Return (x, y) of the center of cell containing provided text 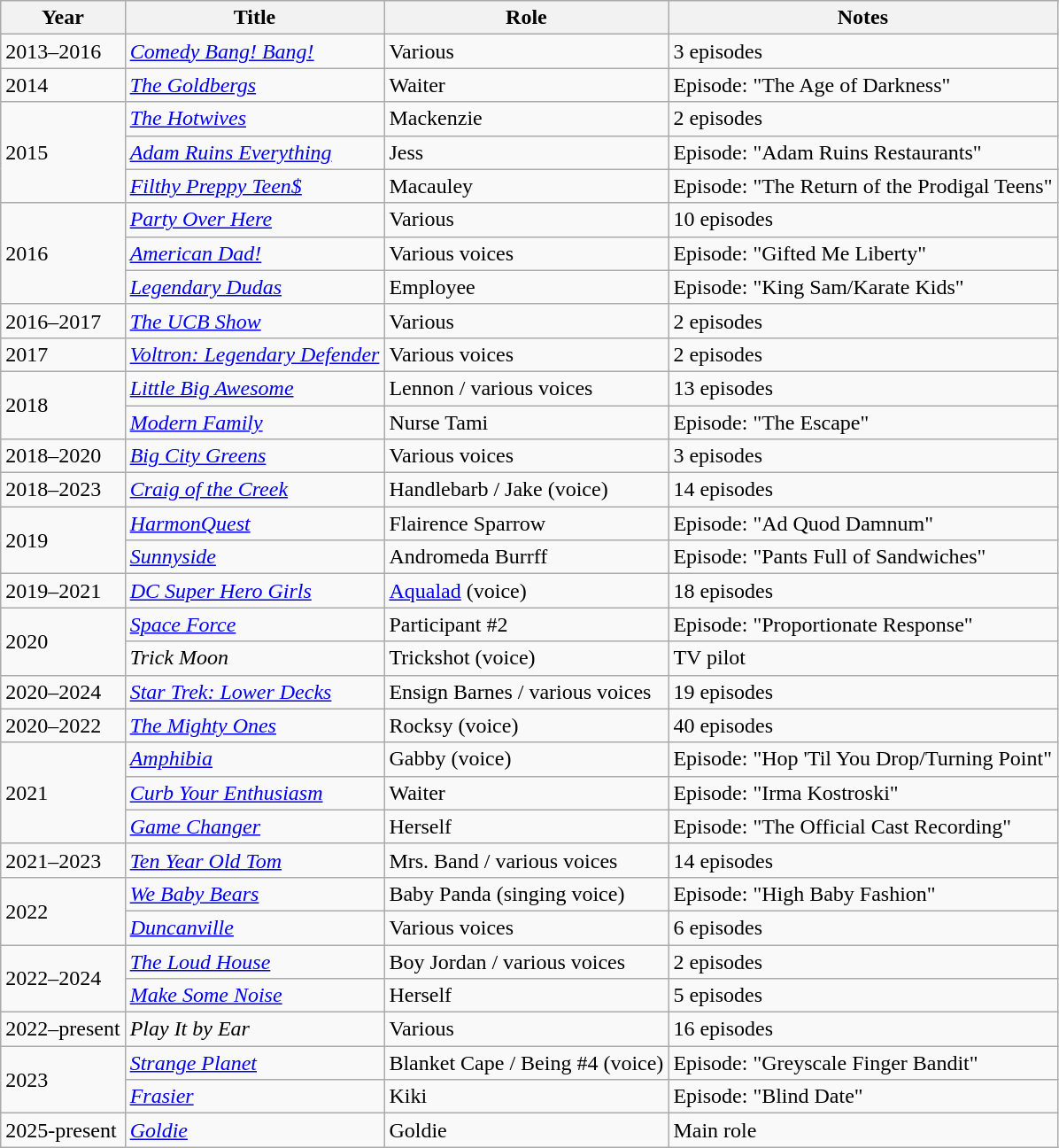
Episode: "The Official Cast Recording" (862, 826)
Episode: "Hop 'Til You Drop/Turning Point" (862, 759)
Rocksy (voice) (526, 725)
Andromeda Burrff (526, 557)
Party Over Here (255, 220)
The Mighty Ones (255, 725)
Handlebarb / Jake (voice) (526, 490)
2023 (63, 1080)
Amphibia (255, 759)
2016 (63, 253)
Episode: "Pants Full of Sandwiches" (862, 557)
Sunnyside (255, 557)
18 episodes (862, 591)
Aqualad (voice) (526, 591)
2020–2022 (63, 725)
2018–2020 (63, 456)
Gabby (voice) (526, 759)
2020–2024 (63, 692)
Big City Greens (255, 456)
2019 (63, 540)
2020 (63, 641)
Lennon / various voices (526, 388)
2019–2021 (63, 591)
2025-present (63, 1130)
Star Trek: Lower Decks (255, 692)
Strange Planet (255, 1063)
2021–2023 (63, 860)
Baby Panda (singing voice) (526, 894)
Episode: "Ad Quod Damnum" (862, 524)
13 episodes (862, 388)
TV pilot (862, 658)
Episode: "Adam Ruins Restaurants" (862, 152)
2013–2016 (63, 51)
2021 (63, 793)
Episode: "The Age of Darkness" (862, 85)
American Dad! (255, 253)
Mrs. Band / various voices (526, 860)
Space Force (255, 624)
Episode: "Gifted Me Liberty" (862, 253)
Boy Jordan / various voices (526, 961)
Episode: "The Return of the Prodigal Teens" (862, 186)
2014 (63, 85)
Curb Your Enthusiasm (255, 793)
Blanket Cape / Being #4 (voice) (526, 1063)
Episode: "High Baby Fashion" (862, 894)
Make Some Noise (255, 996)
Ensign Barnes / various voices (526, 692)
The Hotwives (255, 119)
5 episodes (862, 996)
Trick Moon (255, 658)
Episode: "King Sam/Karate Kids" (862, 287)
We Baby Bears (255, 894)
2018–2023 (63, 490)
Nurse Tami (526, 423)
Participant #2 (526, 624)
Main role (862, 1130)
Frasier (255, 1097)
Adam Ruins Everything (255, 152)
Episode: "Blind Date" (862, 1097)
Legendary Dudas (255, 287)
Title (255, 18)
Game Changer (255, 826)
Modern Family (255, 423)
2017 (63, 354)
Notes (862, 18)
Craig of the Creek (255, 490)
2022–present (63, 1029)
10 episodes (862, 220)
Filthy Preppy Teen$ (255, 186)
Ten Year Old Tom (255, 860)
Episode: "Greyscale Finger Bandit" (862, 1063)
Play It by Ear (255, 1029)
Jess (526, 152)
16 episodes (862, 1029)
Episode: "The Escape" (862, 423)
Episode: "Proportionate Response" (862, 624)
The Goldbergs (255, 85)
40 episodes (862, 725)
The UCB Show (255, 321)
Macauley (526, 186)
Employee (526, 287)
Episode: "Irma Kostroski" (862, 793)
19 episodes (862, 692)
HarmonQuest (255, 524)
6 episodes (862, 927)
Voltron: Legendary Defender (255, 354)
Kiki (526, 1097)
Little Big Awesome (255, 388)
Mackenzie (526, 119)
2016–2017 (63, 321)
Duncanville (255, 927)
Flairence Sparrow (526, 524)
Trickshot (voice) (526, 658)
DC Super Hero Girls (255, 591)
Comedy Bang! Bang! (255, 51)
2018 (63, 405)
The Loud House (255, 961)
2022–2024 (63, 978)
Role (526, 18)
2015 (63, 152)
2022 (63, 911)
Year (63, 18)
